Identify which cell holds the provided text, then report its (x, y) central coordinate. 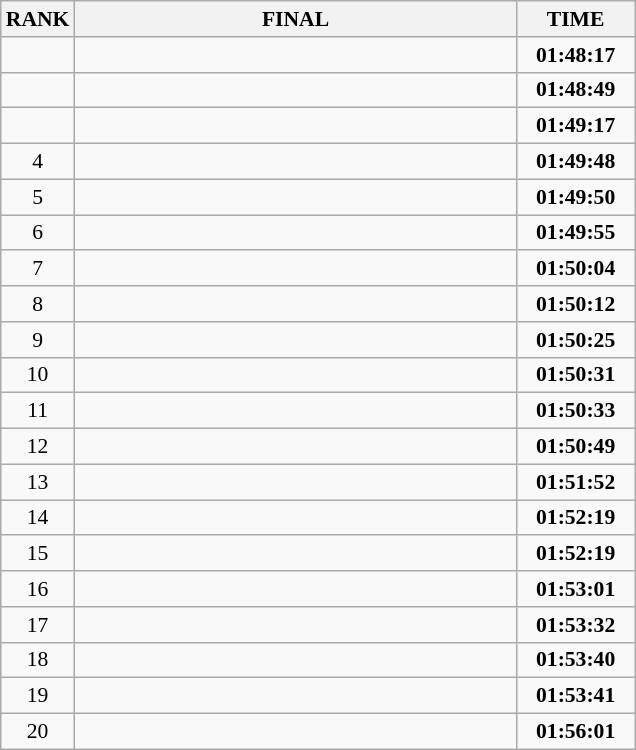
TIME (576, 19)
01:53:32 (576, 625)
01:50:33 (576, 411)
11 (38, 411)
01:53:41 (576, 696)
12 (38, 447)
FINAL (295, 19)
01:50:49 (576, 447)
01:56:01 (576, 732)
01:50:31 (576, 375)
5 (38, 197)
15 (38, 554)
7 (38, 269)
8 (38, 304)
6 (38, 233)
18 (38, 660)
01:53:40 (576, 660)
01:48:49 (576, 90)
9 (38, 340)
01:50:04 (576, 269)
20 (38, 732)
01:49:50 (576, 197)
01:51:52 (576, 482)
01:50:12 (576, 304)
01:50:25 (576, 340)
14 (38, 518)
RANK (38, 19)
17 (38, 625)
01:49:48 (576, 162)
10 (38, 375)
01:49:55 (576, 233)
19 (38, 696)
01:48:17 (576, 55)
16 (38, 589)
4 (38, 162)
01:53:01 (576, 589)
01:49:17 (576, 126)
13 (38, 482)
